Detect which cell encompasses the target text, then output its (X, Y) center coordinate. 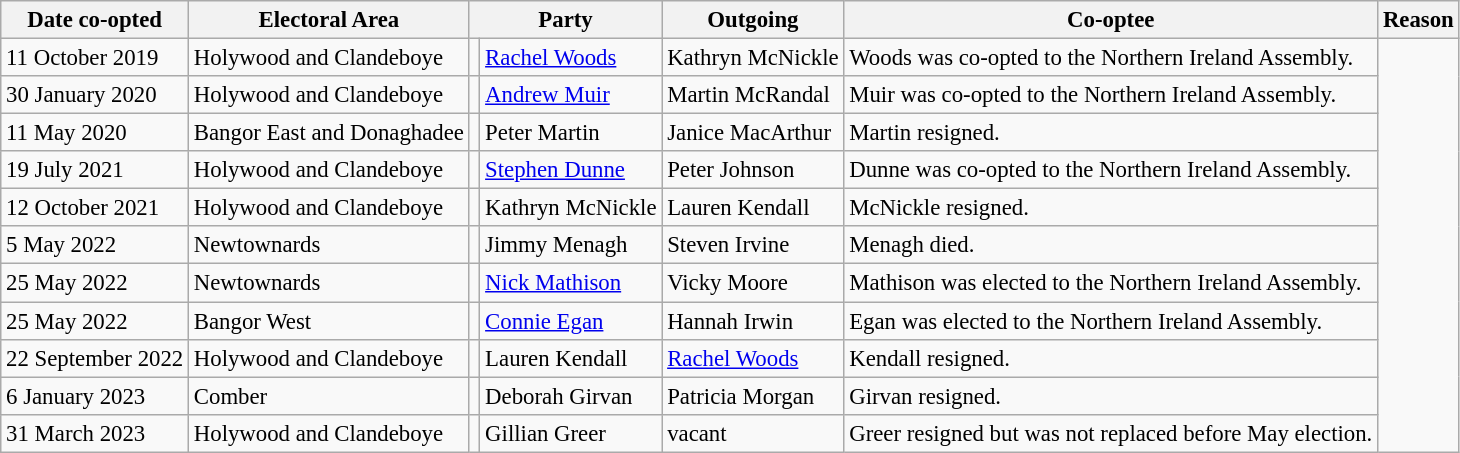
Bangor West (330, 321)
Egan was elected to the Northern Ireland Assembly. (1111, 321)
Peter Johnson (753, 170)
11 October 2019 (95, 58)
Dunne was co-opted to the Northern Ireland Assembly. (1111, 170)
Outgoing (753, 20)
Menagh died. (1111, 245)
Janice MacArthur (753, 133)
Mathison was elected to the Northern Ireland Assembly. (1111, 283)
Connie Egan (571, 321)
Martin McRandal (753, 95)
Andrew Muir (571, 95)
Party (566, 20)
6 January 2023 (95, 396)
Greer resigned but was not replaced before May election. (1111, 433)
Reason (1418, 20)
Jimmy Menagh (571, 245)
22 September 2022 (95, 358)
Woods was co-opted to the Northern Ireland Assembly. (1111, 58)
30 January 2020 (95, 95)
11 May 2020 (95, 133)
5 May 2022 (95, 245)
Nick Mathison (571, 283)
Co-optee (1111, 20)
Stephen Dunne (571, 170)
Vicky Moore (753, 283)
Patricia Morgan (753, 396)
Deborah Girvan (571, 396)
Girvan resigned. (1111, 396)
Martin resigned. (1111, 133)
Gillian Greer (571, 433)
Date co-opted (95, 20)
Peter Martin (571, 133)
19 July 2021 (95, 170)
Kendall resigned. (1111, 358)
Hannah Irwin (753, 321)
31 March 2023 (95, 433)
vacant (753, 433)
12 October 2021 (95, 208)
McNickle resigned. (1111, 208)
Steven Irvine (753, 245)
Comber (330, 396)
Muir was co-opted to the Northern Ireland Assembly. (1111, 95)
Bangor East and Donaghadee (330, 133)
Electoral Area (330, 20)
